Capture the cell that displays the provided text and extract its (x, y) central coordinate. 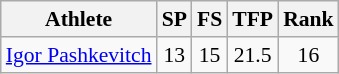
FS (210, 19)
15 (210, 55)
SP (174, 19)
Rank (308, 19)
13 (174, 55)
Athlete (79, 19)
Igor Pashkevitch (79, 55)
16 (308, 55)
TFP (252, 19)
21.5 (252, 55)
